Determine the [X, Y] coordinate at the center of the cell enclosing the given text.  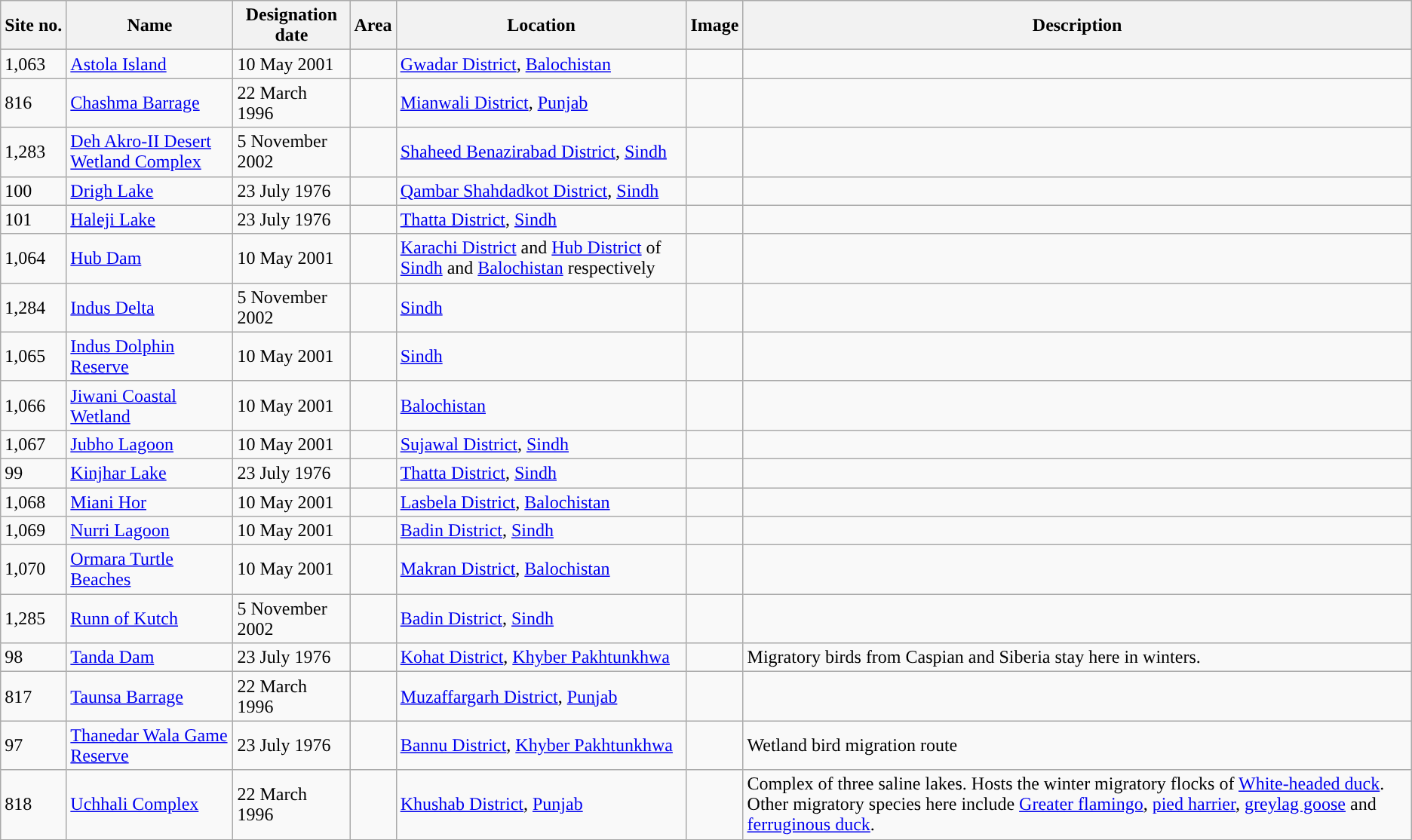
Mianwali District, Punjab [542, 103]
818 [33, 805]
Designation date [291, 26]
1,283 [33, 152]
Indus Delta [149, 308]
1,063 [33, 64]
Drigh Lake [149, 191]
Karachi District and Hub District of Sindh and Balochistan respectively [542, 258]
Nurri Lagoon [149, 531]
Qambar Shahdadkot District, Sindh [542, 191]
Hub Dam [149, 258]
816 [33, 103]
Haleji Lake [149, 219]
Bannu District, Khyber Pakhtunkhwa [542, 745]
1,065 [33, 356]
Tanda Dam [149, 658]
Makran District, Balochistan [542, 570]
Balochistan [542, 406]
1,068 [33, 501]
101 [33, 219]
1,067 [33, 444]
1,069 [33, 531]
Wetland bird migration route [1077, 745]
Astola Island [149, 64]
Khushab District, Punjab [542, 805]
Deh Akro-II Desert Wetland Complex [149, 152]
1,066 [33, 406]
97 [33, 745]
Description [1077, 26]
Gwadar District, Balochistan [542, 64]
Image [715, 26]
Chashma Barrage [149, 103]
1,064 [33, 258]
1,284 [33, 308]
Kinjhar Lake [149, 473]
Shaheed Benazirabad District, Sindh [542, 152]
100 [33, 191]
Location [542, 26]
817 [33, 697]
Jiwani Coastal Wetland [149, 406]
Migratory birds from Caspian and Siberia stay here in winters. [1077, 658]
Thanedar Wala Game Reserve [149, 745]
1,285 [33, 618]
Name [149, 26]
Indus Dolphin Reserve [149, 356]
Kohat District, Khyber Pakhtunkhwa [542, 658]
Uchhali Complex [149, 805]
Muzaffargarh District, Punjab [542, 697]
Jubho Lagoon [149, 444]
Lasbela District, Balochistan [542, 501]
Area [373, 26]
1,070 [33, 570]
Site no. [33, 26]
99 [33, 473]
Runn of Kutch [149, 618]
98 [33, 658]
Taunsa Barrage [149, 697]
Sujawal District, Sindh [542, 444]
Miani Hor [149, 501]
Ormara Turtle Beaches [149, 570]
